For the text-containing cell, return its midpoint in (X, Y) coordinate format. 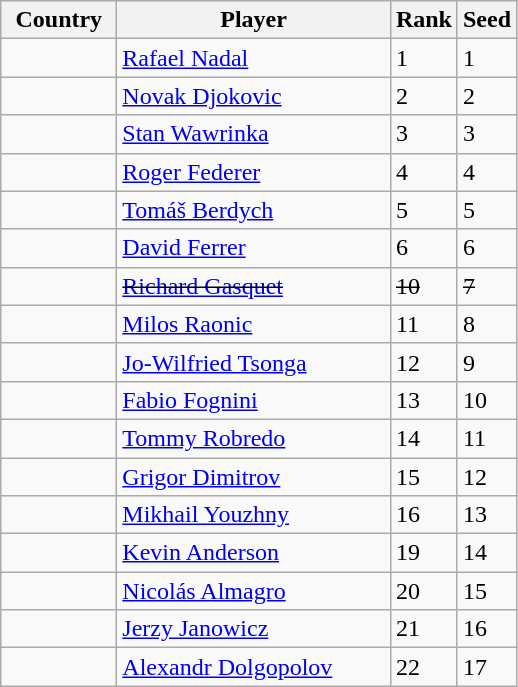
9 (486, 362)
17 (486, 667)
Country (59, 20)
Kevin Anderson (254, 553)
21 (424, 629)
Player (254, 20)
7 (486, 286)
Mikhail Youzhny (254, 515)
Jo-Wilfried Tsonga (254, 362)
Grigor Dimitrov (254, 477)
Seed (486, 20)
David Ferrer (254, 248)
Stan Wawrinka (254, 134)
Rank (424, 20)
Jerzy Janowicz (254, 629)
Richard Gasquet (254, 286)
22 (424, 667)
Fabio Fognini (254, 400)
Rafael Nadal (254, 58)
Nicolás Almagro (254, 591)
Alexandr Dolgopolov (254, 667)
Roger Federer (254, 172)
19 (424, 553)
Tomáš Berdych (254, 210)
8 (486, 324)
20 (424, 591)
Tommy Robredo (254, 438)
Novak Djokovic (254, 96)
Milos Raonic (254, 324)
